Provide the [X, Y] coordinate of the cell's center where the given text is located.  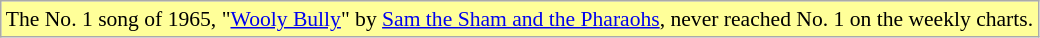
The No. 1 song of 1965, "Wooly Bully" by Sam the Sham and the Pharaohs, never reached No. 1 on the weekly charts. [520, 19]
